Extract the [X, Y] coordinate from the center of the cell holding the provided text.  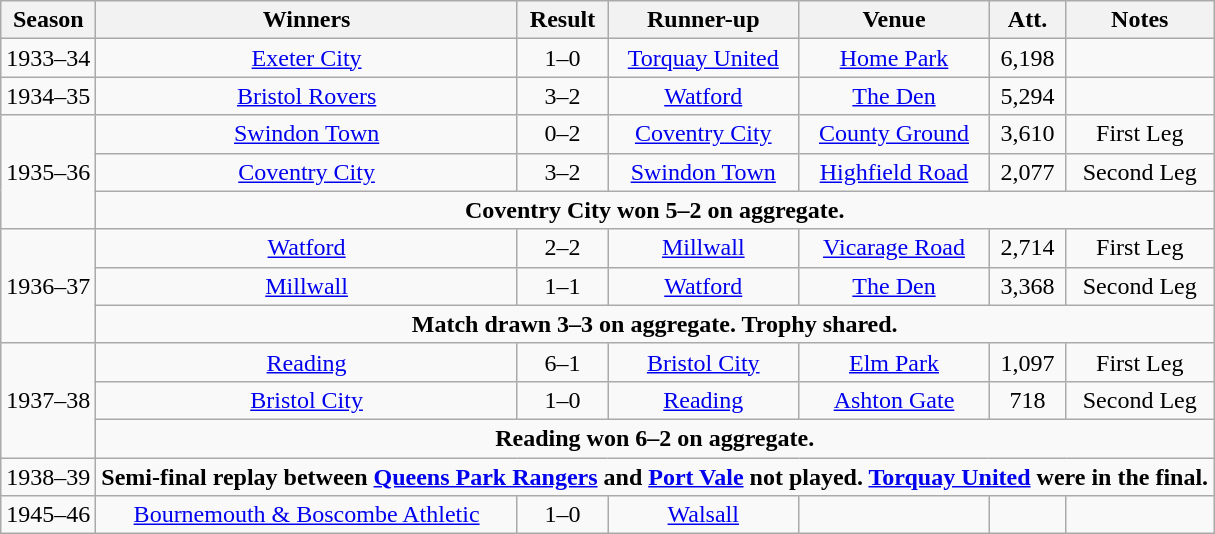
Torquay United [704, 58]
Att. [1028, 20]
Runner-up [704, 20]
1935–36 [48, 172]
Walsall [704, 515]
3,610 [1028, 134]
Season [48, 20]
5,294 [1028, 96]
2,077 [1028, 172]
Reading won 6–2 on aggregate. [655, 438]
718 [1028, 400]
1945–46 [48, 515]
1936–37 [48, 286]
1933–34 [48, 58]
Notes [1140, 20]
Home Park [894, 58]
Highfield Road [894, 172]
Result [562, 20]
Venue [894, 20]
1934–35 [48, 96]
1–1 [562, 286]
County Ground [894, 134]
Ashton Gate [894, 400]
Vicarage Road [894, 248]
Bournemouth & Boscombe Athletic [307, 515]
Bristol Rovers [307, 96]
Elm Park [894, 362]
1938–39 [48, 477]
1937–38 [48, 400]
6–1 [562, 362]
Exeter City [307, 58]
Match drawn 3–3 on aggregate. Trophy shared. [655, 324]
3,368 [1028, 286]
Semi-final replay between Queens Park Rangers and Port Vale not played. Torquay United were in the final. [655, 477]
6,198 [1028, 58]
2,714 [1028, 248]
Coventry City won 5–2 on aggregate. [655, 210]
Winners [307, 20]
0–2 [562, 134]
2–2 [562, 248]
1,097 [1028, 362]
